For the text-containing cell, return its midpoint in [x, y] coordinate format. 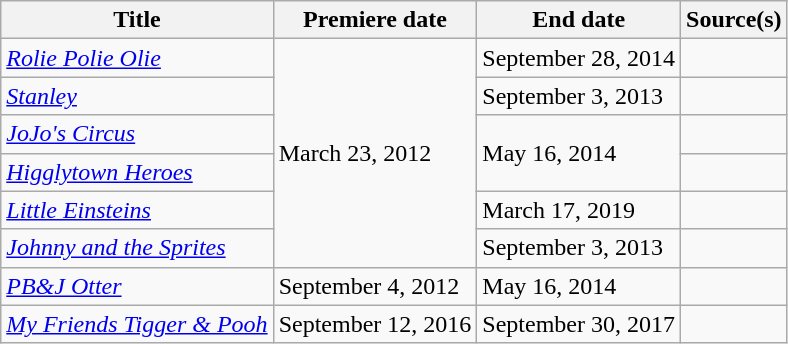
PB&J Otter [137, 286]
End date [579, 20]
Stanley [137, 96]
September 30, 2017 [579, 324]
Title [137, 20]
My Friends Tigger & Pooh [137, 324]
March 17, 2019 [579, 210]
JoJo's Circus [137, 134]
March 23, 2012 [375, 153]
Little Einsteins [137, 210]
September 12, 2016 [375, 324]
Johnny and the Sprites [137, 248]
Rolie Polie Olie [137, 58]
Premiere date [375, 20]
September 4, 2012 [375, 286]
Higglytown Heroes [137, 172]
September 28, 2014 [579, 58]
Source(s) [734, 20]
